Output the (x, y) coordinate of the center of the cell containing the given text.  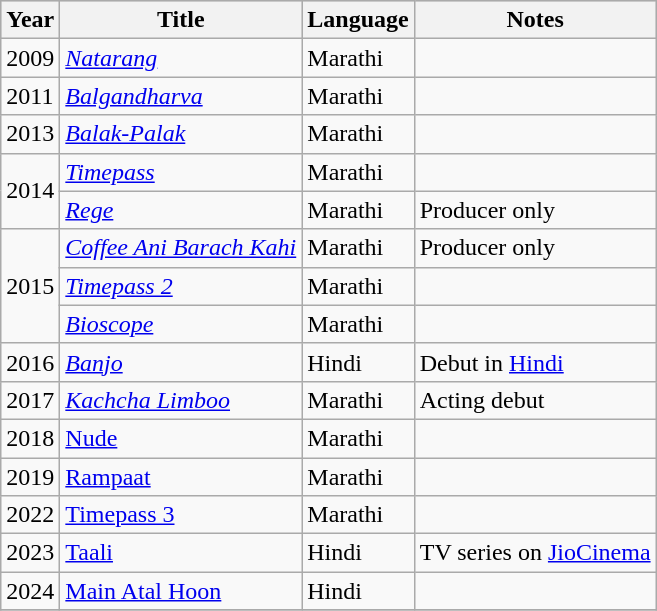
2023 (30, 553)
2017 (30, 400)
2016 (30, 362)
Debut in Hindi (535, 362)
Balak-Palak (181, 134)
2015 (30, 286)
Year (30, 20)
2022 (30, 515)
2019 (30, 477)
Timepass 3 (181, 515)
2013 (30, 134)
Notes (535, 20)
Title (181, 20)
Rampaat (181, 477)
TV series on JioCinema (535, 553)
Timepass 2 (181, 286)
Nude (181, 438)
Main Atal Hoon (181, 591)
Taali (181, 553)
2009 (30, 58)
2018 (30, 438)
Balgandharva (181, 96)
Banjo (181, 362)
Acting debut (535, 400)
2011 (30, 96)
Bioscope (181, 324)
Language (358, 20)
Natarang (181, 58)
2014 (30, 191)
Timepass (181, 172)
Rege (181, 210)
Kachcha Limboo (181, 400)
2024 (30, 591)
Coffee Ani Barach Kahi (181, 248)
